Capture the cell that displays the provided text and extract its [x, y] central coordinate. 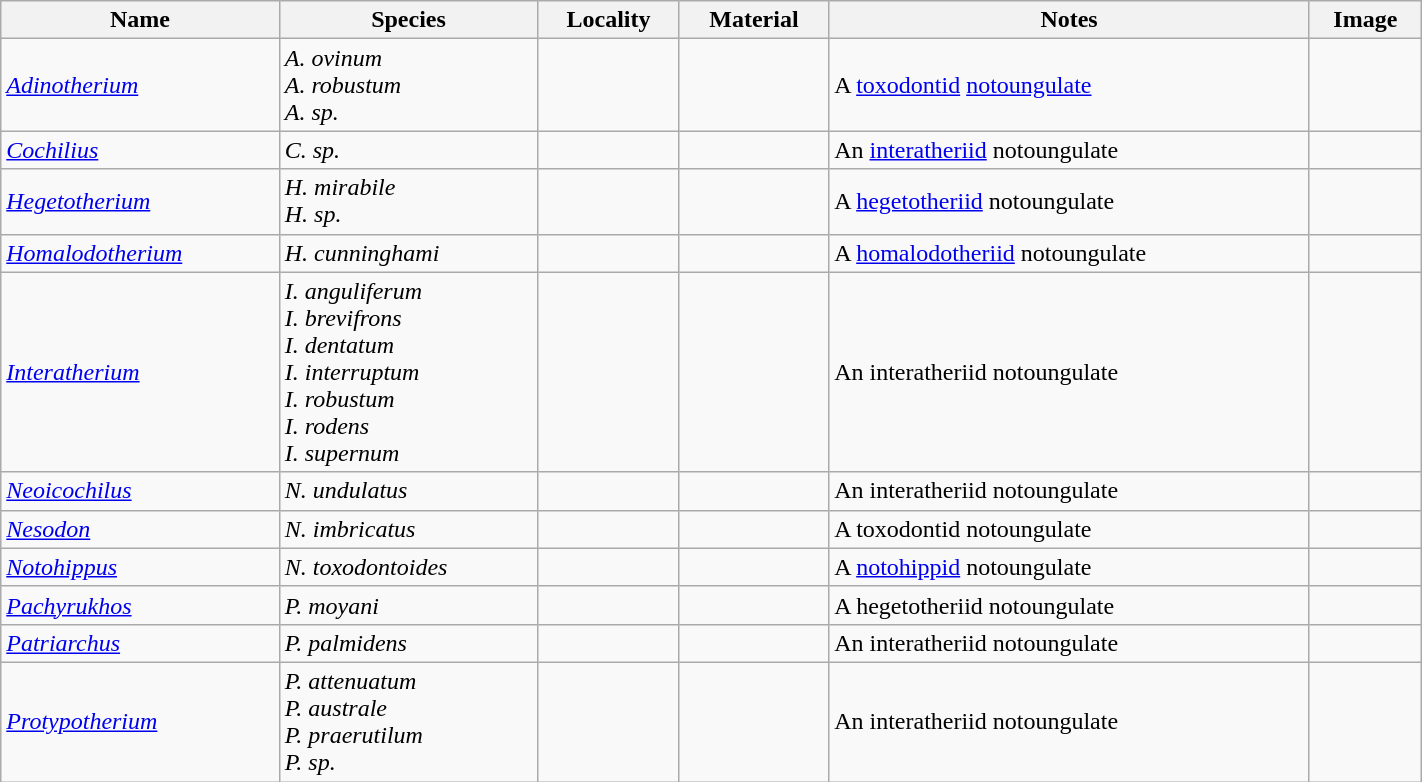
H. cunninghami [408, 253]
Locality [608, 20]
Cochilius [140, 150]
Interatherium [140, 372]
Nesodon [140, 529]
Homalodotherium [140, 253]
Neoicochilus [140, 491]
N. toxodontoides [408, 567]
P. attenuatumP. australeP. praerutilumP. sp. [408, 722]
Adinotherium [140, 85]
Material [754, 20]
Protypotherium [140, 722]
C. sp. [408, 150]
Notohippus [140, 567]
Notes [1070, 20]
Patriarchus [140, 643]
N. undulatus [408, 491]
Hegetotherium [140, 202]
A. ovinumA. robustumA. sp. [408, 85]
A notohippid notoungulate [1070, 567]
I. anguliferumI. brevifronsI. dentatumI. interruptumI. robustumI. rodensI. supernum [408, 372]
Pachyrukhos [140, 605]
Image [1365, 20]
Species [408, 20]
N. imbricatus [408, 529]
H. mirabileH. sp. [408, 202]
Name [140, 20]
P. palmidens [408, 643]
A homalodotheriid notoungulate [1070, 253]
P. moyani [408, 605]
